Locate the cell with the specified text and output its [X, Y] center coordinate. 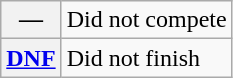
DNF [31, 58]
— [31, 20]
Did not finish [146, 58]
Did not compete [146, 20]
